Return the [x, y] coordinate for the center point of the cell that contains the specified text.  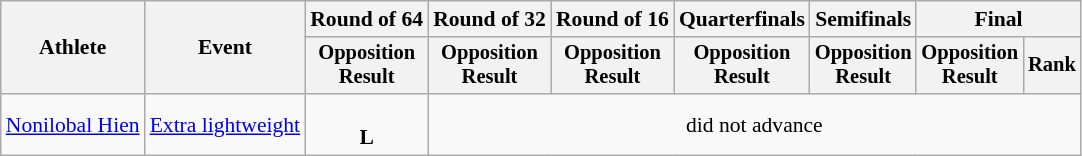
Extra lightweight [226, 124]
Athlete [73, 48]
Semifinals [864, 19]
L [366, 124]
Round of 64 [366, 19]
Round of 16 [612, 19]
Final [998, 19]
Round of 32 [490, 19]
Rank [1052, 66]
Quarterfinals [742, 19]
Event [226, 48]
did not advance [754, 124]
Nonilobal Hien [73, 124]
